For the text-containing cell, return its midpoint in (x, y) coordinate format. 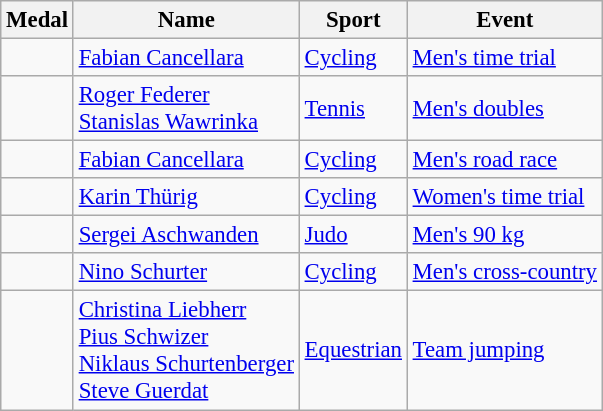
Sergei Aschwanden (186, 235)
Nino Schurter (186, 273)
Christina LiebherrPius SchwizerNiklaus SchurtenbergerSteve Guerdat (186, 350)
Event (504, 20)
Name (186, 20)
Medal (38, 20)
Men's road race (504, 160)
Men's doubles (504, 108)
Women's time trial (504, 197)
Equestrian (353, 350)
Tennis (353, 108)
Judo (353, 235)
Men's time trial (504, 58)
Men's cross-country (504, 273)
Roger FedererStanislas Wawrinka (186, 108)
Karin Thürig (186, 197)
Sport (353, 20)
Team jumping (504, 350)
Men's 90 kg (504, 235)
